Determine the [x, y] coordinate at the center of the cell enclosing the given text.  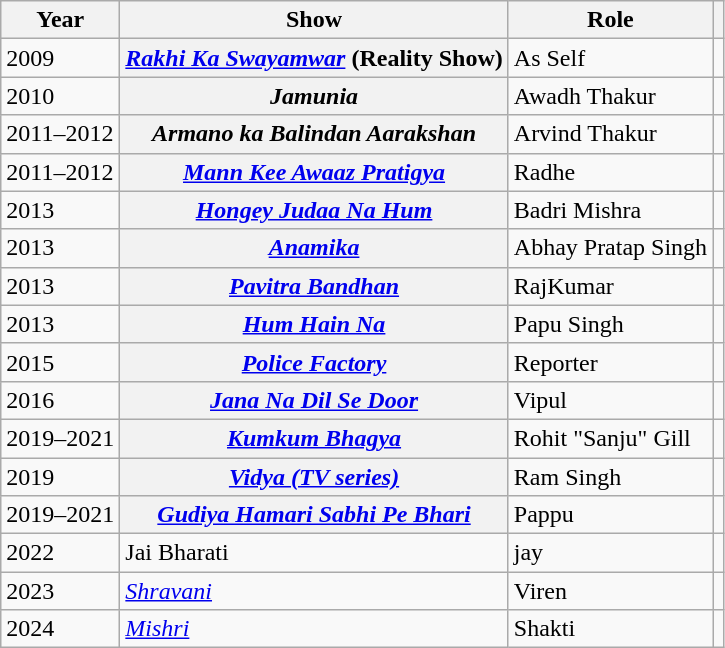
Shravani [314, 591]
2019 [60, 477]
Radhe [610, 172]
Ram Singh [610, 477]
2024 [60, 629]
Abhay Pratap Singh [610, 248]
Jai Bharati [314, 553]
2022 [60, 553]
Mishri [314, 629]
2015 [60, 362]
Hum Hain Na [314, 324]
Kumkum Bhagya [314, 438]
2016 [60, 400]
Gudiya Hamari Sabhi Pe Bhari [314, 515]
Pappu [610, 515]
Viren [610, 591]
Vidya (TV series) [314, 477]
2010 [60, 96]
jay [610, 553]
RajKumar [610, 286]
Police Factory [314, 362]
Badri Mishra [610, 210]
Role [610, 20]
2009 [60, 58]
Papu Singh [610, 324]
Jana Na Dil Se Door [314, 400]
Year [60, 20]
Awadh Thakur [610, 96]
Rohit "Sanju" Gill [610, 438]
Reporter [610, 362]
Mann Kee Awaaz Pratigya [314, 172]
Rakhi Ka Swayamwar (Reality Show) [314, 58]
As Self [610, 58]
Pavitra Bandhan [314, 286]
Arvind Thakur [610, 134]
Show [314, 20]
Vipul [610, 400]
2023 [60, 591]
Hongey Judaa Na Hum [314, 210]
Anamika [314, 248]
Jamunia [314, 96]
Armano ka Balindan Aarakshan [314, 134]
Shakti [610, 629]
